Extract the [X, Y] coordinate from the center of the cell holding the provided text.  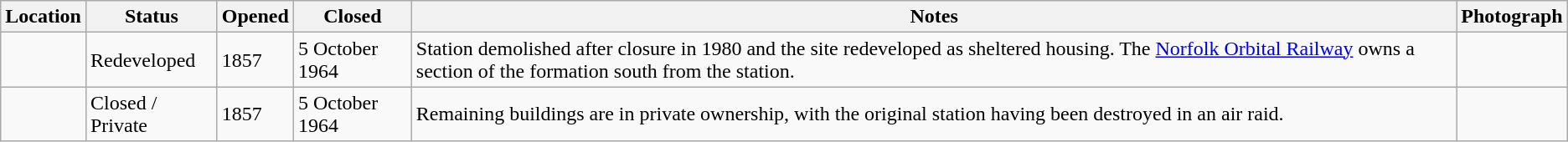
Notes [933, 17]
Status [151, 17]
Closed [352, 17]
Closed / Private [151, 114]
Location [44, 17]
Redeveloped [151, 60]
Opened [255, 17]
Photograph [1512, 17]
Remaining buildings are in private ownership, with the original station having been destroyed in an air raid. [933, 114]
